Provide the [x, y] coordinate of the cell's center where the given text is located.  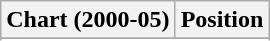
Position [222, 20]
Chart (2000-05) [88, 20]
